For the text-containing cell, return its midpoint in (X, Y) coordinate format. 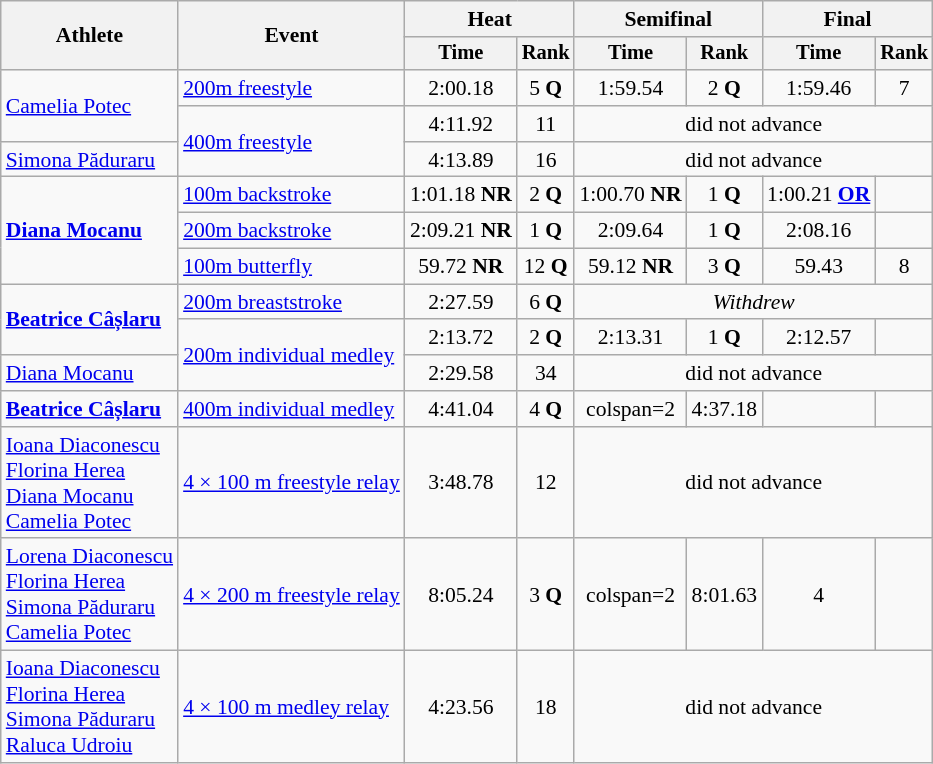
4 Q (546, 409)
200m individual medley (292, 356)
Withdrew (753, 302)
2:09.21 NR (461, 231)
12 (546, 483)
Ioana Diaconescu Florina HereaSimona Păduraru Raluca Udroiu (90, 707)
8:05.24 (461, 595)
2:27.59 (461, 302)
4:11.92 (461, 124)
4 (818, 595)
Athlete (90, 36)
1:01.18 NR (461, 195)
8:01.63 (724, 595)
2:29.58 (461, 373)
59.43 (818, 267)
4 × 100 m freestyle relay (292, 483)
4:37.18 (724, 409)
4 × 100 m medley relay (292, 707)
3:48.78 (461, 483)
200m breaststroke (292, 302)
Lorena Diaconescu Florina Herea Simona Păduraru Camelia Potec (90, 595)
4:13.89 (461, 160)
200m freestyle (292, 88)
18 (546, 707)
11 (546, 124)
12 Q (546, 267)
Ioana Diaconescu Florina Herea Diana Mocanu Camelia Potec (90, 483)
5 Q (546, 88)
59.12 NR (630, 267)
2:13.72 (461, 338)
100m butterfly (292, 267)
Final (848, 19)
200m backstroke (292, 231)
1:00.21 OR (818, 195)
2:13.31 (630, 338)
Event (292, 36)
1:59.46 (818, 88)
Camelia Potec (90, 106)
2:08.16 (818, 231)
2:09.64 (630, 231)
Simona Păduraru (90, 160)
4:41.04 (461, 409)
8 (904, 267)
100m backstroke (292, 195)
16 (546, 160)
59.72 NR (461, 267)
4 × 200 m freestyle relay (292, 595)
34 (546, 373)
7 (904, 88)
1:59.54 (630, 88)
Semifinal (668, 19)
2:00.18 (461, 88)
400m individual medley (292, 409)
6 Q (546, 302)
2:12.57 (818, 338)
1:00.70 NR (630, 195)
400m freestyle (292, 142)
Heat (490, 19)
4:23.56 (461, 707)
